Provide the (X, Y) coordinate of the cell's center where the given text is located.  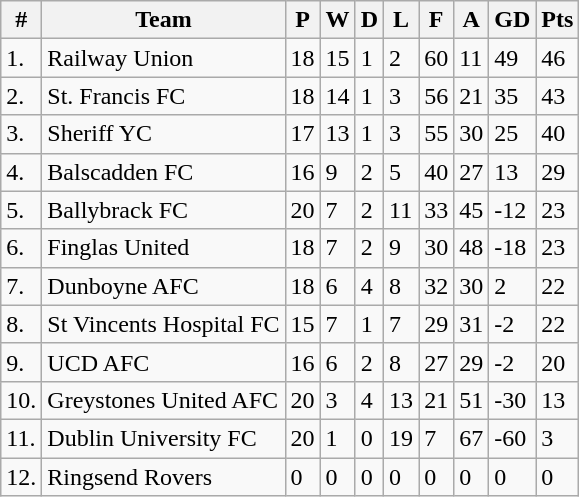
19 (402, 438)
-12 (512, 210)
UCD AFC (164, 362)
A (472, 20)
2. (22, 96)
Greystones United AFC (164, 400)
GD (512, 20)
Dunboyne AFC (164, 286)
11. (22, 438)
43 (558, 96)
12. (22, 477)
# (22, 20)
25 (512, 134)
Ringsend Rovers (164, 477)
4. (22, 172)
67 (472, 438)
56 (436, 96)
-18 (512, 248)
46 (558, 58)
-30 (512, 400)
Balscadden FC (164, 172)
Sheriff YC (164, 134)
9. (22, 362)
14 (338, 96)
49 (512, 58)
St. Francis FC (164, 96)
L (402, 20)
55 (436, 134)
Dublin University FC (164, 438)
7. (22, 286)
31 (472, 324)
48 (472, 248)
Railway Union (164, 58)
Finglas United (164, 248)
6. (22, 248)
5 (402, 172)
3. (22, 134)
St Vincents Hospital FC (164, 324)
F (436, 20)
51 (472, 400)
P (302, 20)
8. (22, 324)
32 (436, 286)
10. (22, 400)
35 (512, 96)
Team (164, 20)
33 (436, 210)
60 (436, 58)
1. (22, 58)
17 (302, 134)
45 (472, 210)
5. (22, 210)
-60 (512, 438)
Ballybrack FC (164, 210)
D (369, 20)
Pts (558, 20)
W (338, 20)
